Search for the cell housing the specified text and yield its (X, Y) center coordinate. 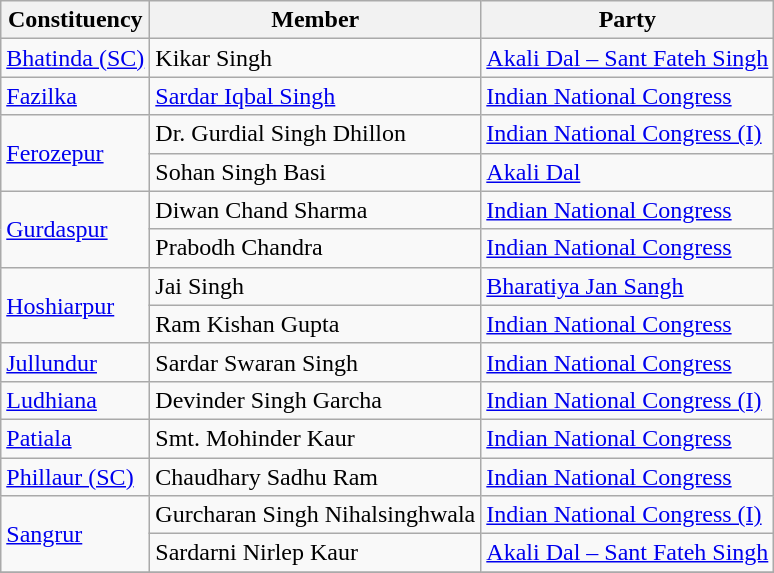
Ludhiana (76, 400)
Hoshiarpur (76, 305)
Patiala (76, 438)
Gurcharan Singh Nihalsinghwala (316, 515)
Sardarni Nirlep Kaur (316, 553)
Dr. Gurdial Singh Dhillon (316, 134)
Chaudhary Sadhu Ram (316, 477)
Jullundur (76, 362)
Sohan Singh Basi (316, 172)
Party (628, 20)
Akali Dal (628, 172)
Prabodh Chandra (316, 248)
Member (316, 20)
Diwan Chand Sharma (316, 210)
Sangrur (76, 534)
Sardar Swaran Singh (316, 362)
Constituency (76, 20)
Kikar Singh (316, 58)
Jai Singh (316, 286)
Fazilka (76, 96)
Smt. Mohinder Kaur (316, 438)
Phillaur (SC) (76, 477)
Bharatiya Jan Sangh (628, 286)
Devinder Singh Garcha (316, 400)
Gurdaspur (76, 229)
Ram Kishan Gupta (316, 324)
Ferozepur (76, 153)
Sardar Iqbal Singh (316, 96)
Bhatinda (SC) (76, 58)
